Detect which cell encompasses the target text, then output its (X, Y) center coordinate. 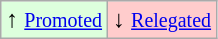
↑ Promoted (54, 20)
↓ Relegated (162, 20)
